Pinpoint the cell where the given text exists, returning its (X, Y) midpoint coordinate. 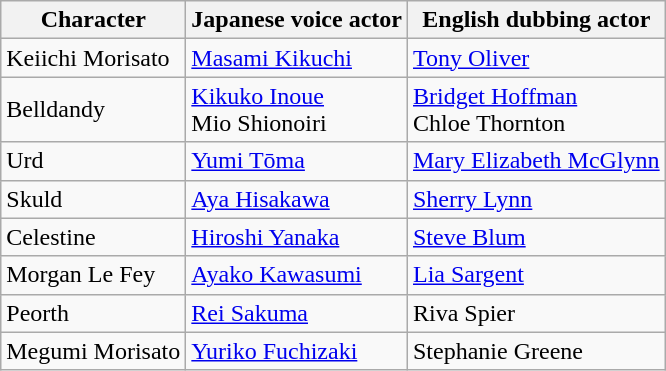
Celestine (94, 237)
Aya Hisakawa (297, 199)
Masami Kikuchi (297, 58)
Steve Blum (536, 237)
Keiichi Morisato (94, 58)
English dubbing actor (536, 20)
Mary Elizabeth McGlynn (536, 161)
Megumi Morisato (94, 351)
Ayako Kawasumi (297, 275)
Character (94, 20)
Rei Sakuma (297, 313)
Yuriko Fuchizaki (297, 351)
Sherry Lynn (536, 199)
Lia Sargent (536, 275)
Kikuko InoueMio Shionoiri (297, 110)
Skuld (94, 199)
Tony Oliver (536, 58)
Yumi Tōma (297, 161)
Riva Spier (536, 313)
Urd (94, 161)
Bridget HoffmanChloe Thornton (536, 110)
Hiroshi Yanaka (297, 237)
Peorth (94, 313)
Japanese voice actor (297, 20)
Belldandy (94, 110)
Stephanie Greene (536, 351)
Morgan Le Fey (94, 275)
